Output the [X, Y] coordinate of the center of the cell containing the given text.  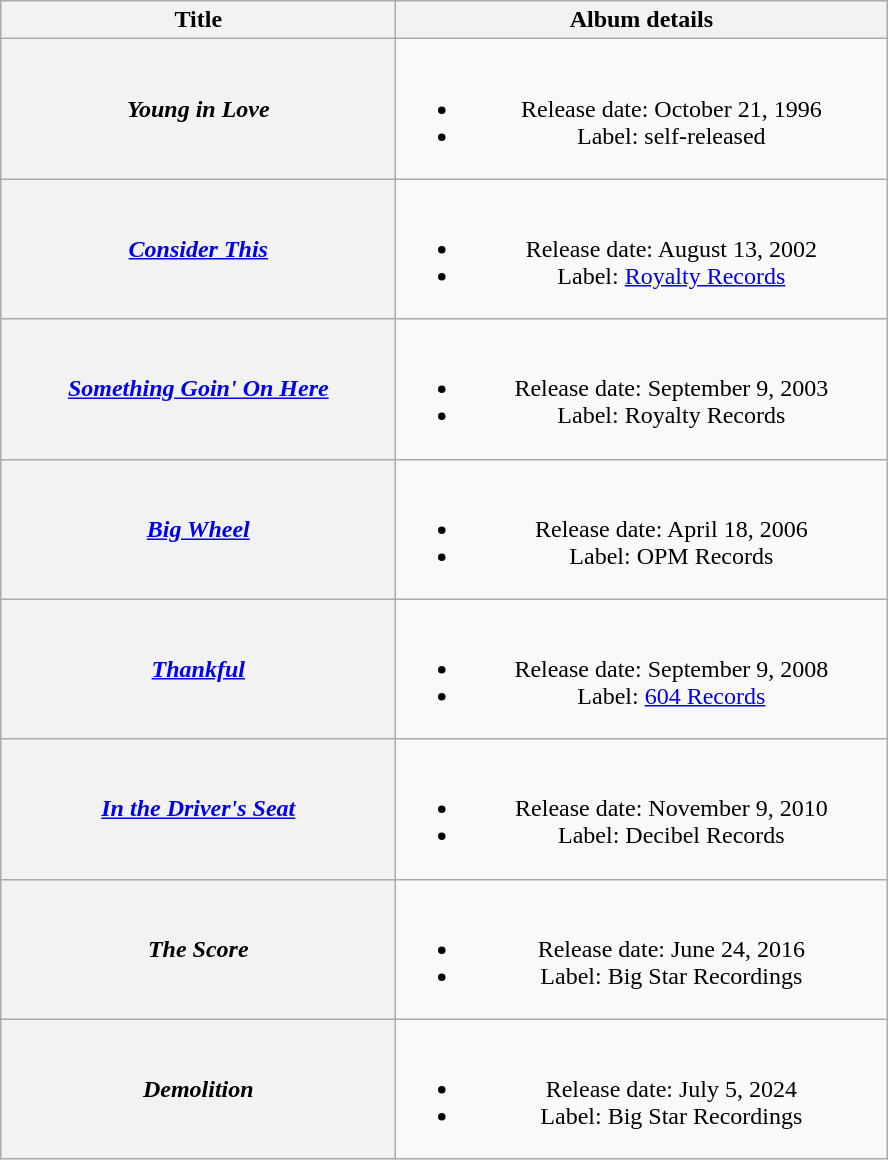
Title [198, 20]
Release date: June 24, 2016Label: Big Star Recordings [642, 949]
Album details [642, 20]
Demolition [198, 1089]
Big Wheel [198, 529]
Consider This [198, 249]
Release date: November 9, 2010Label: Decibel Records [642, 809]
Something Goin' On Here [198, 389]
In the Driver's Seat [198, 809]
Release date: September 9, 2003Label: Royalty Records [642, 389]
Release date: July 5, 2024Label: Big Star Recordings [642, 1089]
The Score [198, 949]
Young in Love [198, 109]
Release date: September 9, 2008Label: 604 Records [642, 669]
Release date: April 18, 2006Label: OPM Records [642, 529]
Release date: August 13, 2002Label: Royalty Records [642, 249]
Thankful [198, 669]
Release date: October 21, 1996Label: self-released [642, 109]
